Identify which cell holds the provided text, then report its [X, Y] central coordinate. 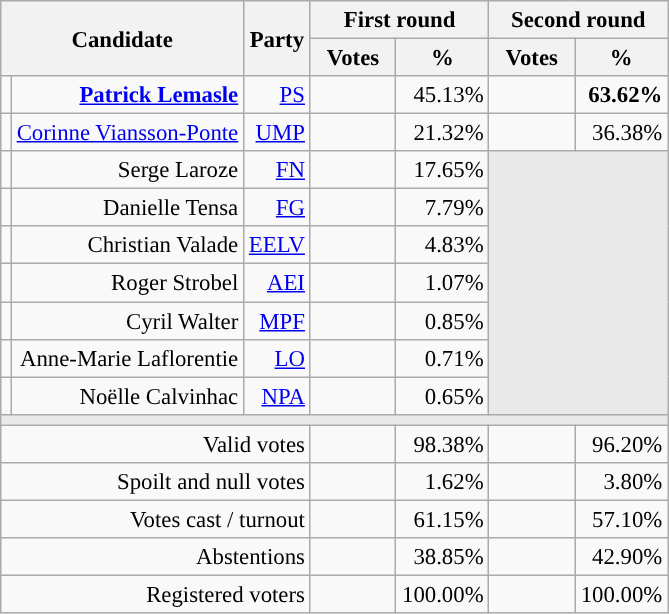
NPA [278, 396]
UMP [278, 133]
4.83% [442, 245]
Serge Laroze [127, 170]
FN [278, 170]
Registered voters [156, 594]
36.38% [622, 133]
0.85% [442, 321]
Corinne Viansson-Ponte [127, 133]
Valid votes [156, 444]
Votes cast / turnout [156, 519]
98.38% [442, 444]
45.13% [442, 95]
7.79% [442, 208]
3.80% [622, 482]
Danielle Tensa [127, 208]
Second round [578, 20]
Spoilt and null votes [156, 482]
Cyril Walter [127, 321]
Abstentions [156, 557]
1.62% [442, 482]
Christian Valade [127, 245]
Noëlle Calvinhac [127, 396]
0.65% [442, 396]
Candidate [122, 38]
63.62% [622, 95]
Anne-Marie Laflorentie [127, 358]
Patrick Lemasle [127, 95]
0.71% [442, 358]
57.10% [622, 519]
1.07% [442, 283]
96.20% [622, 444]
PS [278, 95]
MPF [278, 321]
42.90% [622, 557]
17.65% [442, 170]
Party [278, 38]
38.85% [442, 557]
EELV [278, 245]
21.32% [442, 133]
First round [400, 20]
AEI [278, 283]
FG [278, 208]
LO [278, 358]
Roger Strobel [127, 283]
61.15% [442, 519]
